From the cell containing the given text, extract its center point as [x, y] coordinate. 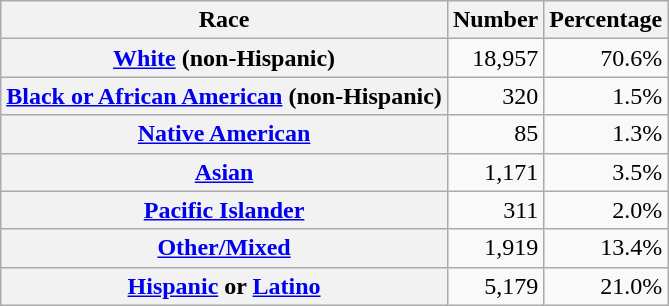
Race [224, 20]
85 [495, 134]
2.0% [606, 210]
Percentage [606, 20]
311 [495, 210]
Hispanic or Latino [224, 286]
1.3% [606, 134]
Pacific Islander [224, 210]
Number [495, 20]
1,171 [495, 172]
White (non-Hispanic) [224, 58]
13.4% [606, 248]
320 [495, 96]
1.5% [606, 96]
Other/Mixed [224, 248]
70.6% [606, 58]
Native American [224, 134]
Asian [224, 172]
18,957 [495, 58]
1,919 [495, 248]
Black or African American (non-Hispanic) [224, 96]
5,179 [495, 286]
3.5% [606, 172]
21.0% [606, 286]
